Return the (x, y) coordinate for the center point of the cell that contains the specified text.  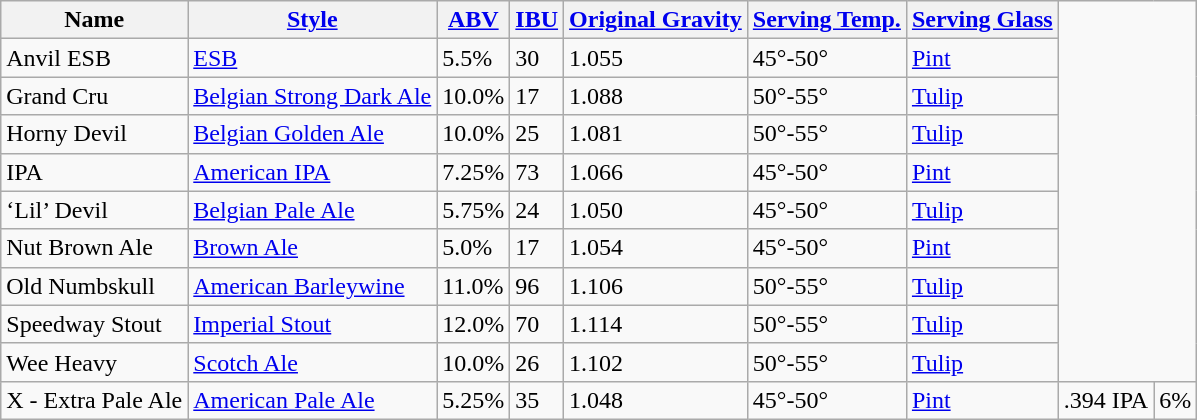
70 (537, 324)
Name (94, 20)
‘Lil’ Devil (94, 210)
5.0% (474, 248)
24 (537, 210)
25 (537, 134)
1.106 (656, 286)
1.050 (656, 210)
1.054 (656, 248)
Horny Devil (94, 134)
96 (537, 286)
Serving Glass (982, 20)
Old Numbskull (94, 286)
1.081 (656, 134)
.394 IPA (1106, 400)
1.088 (656, 96)
Grand Cru (94, 96)
7.25% (474, 172)
Original Gravity (656, 20)
American IPA (312, 172)
Style (312, 20)
Belgian Golden Ale (312, 134)
35 (537, 400)
5.75% (474, 210)
Belgian Pale Ale (312, 210)
26 (537, 362)
1.102 (656, 362)
6% (1176, 400)
Imperial Stout (312, 324)
Serving Temp. (826, 20)
ESB (312, 58)
12.0% (474, 324)
Nut Brown Ale (94, 248)
Scotch Ale (312, 362)
5.25% (474, 400)
IBU (537, 20)
1.114 (656, 324)
5.5% (474, 58)
American Pale Ale (312, 400)
1.066 (656, 172)
30 (537, 58)
11.0% (474, 286)
Wee Heavy (94, 362)
American Barleywine (312, 286)
Speedway Stout (94, 324)
Brown Ale (312, 248)
IPA (94, 172)
X - Extra Pale Ale (94, 400)
Belgian Strong Dark Ale (312, 96)
ABV (474, 20)
Anvil ESB (94, 58)
1.048 (656, 400)
73 (537, 172)
1.055 (656, 58)
